For the text-containing cell, return its midpoint in (x, y) coordinate format. 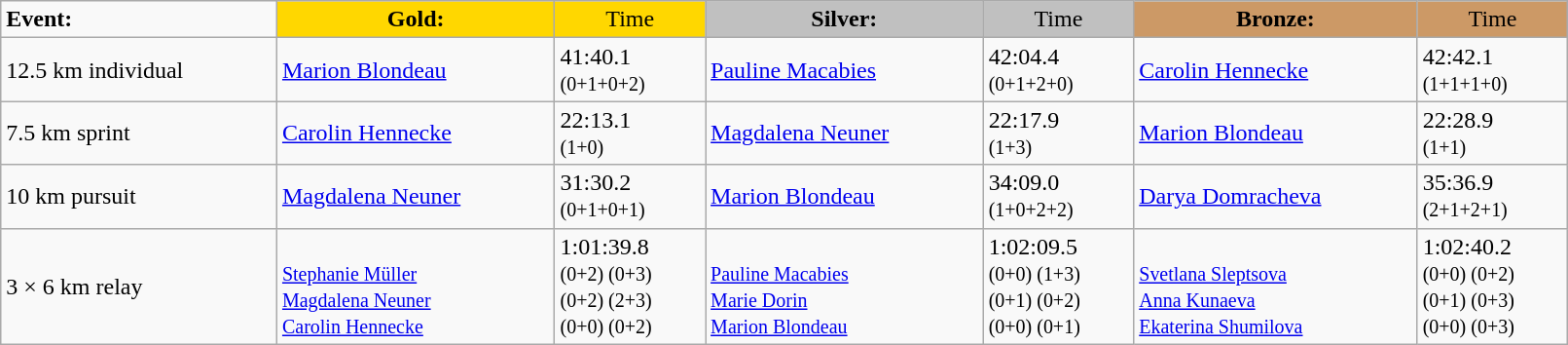
41:40.1(0+1+0+2) (631, 70)
34:09.0(1+0+2+2) (1059, 197)
22:17.9(1+3) (1059, 133)
22:28.9(1+1) (1493, 133)
42:04.4(0+1+2+0) (1059, 70)
1:02:09.5(0+0) (1+3)(0+1) (0+2)(0+0) (0+1) (1059, 287)
1:01:39.8(0+2) (0+3)(0+2) (2+3)(0+0) (0+2) (631, 287)
Silver: (845, 19)
Darya Domracheva (1275, 197)
31:30.2(0+1+0+1) (631, 197)
Gold: (416, 19)
3 × 6 km relay (139, 287)
42:42.1(1+1+1+0) (1493, 70)
7.5 km sprint (139, 133)
Bronze: (1275, 19)
35:36.9(2+1+2+1) (1493, 197)
Svetlana SleptsovaAnna KunaevaEkaterina Shumilova (1275, 287)
1:02:40.2(0+0) (0+2)(0+1) (0+3)(0+0) (0+3) (1493, 287)
Event: (139, 19)
22:13.1(1+0) (631, 133)
Stephanie MüllerMagdalena NeunerCarolin Hennecke (416, 287)
10 km pursuit (139, 197)
12.5 km individual (139, 70)
Pauline Macabies (845, 70)
Pauline MacabiesMarie DorinMarion Blondeau (845, 287)
